Extract the [X, Y] coordinate from the center of the cell holding the provided text.  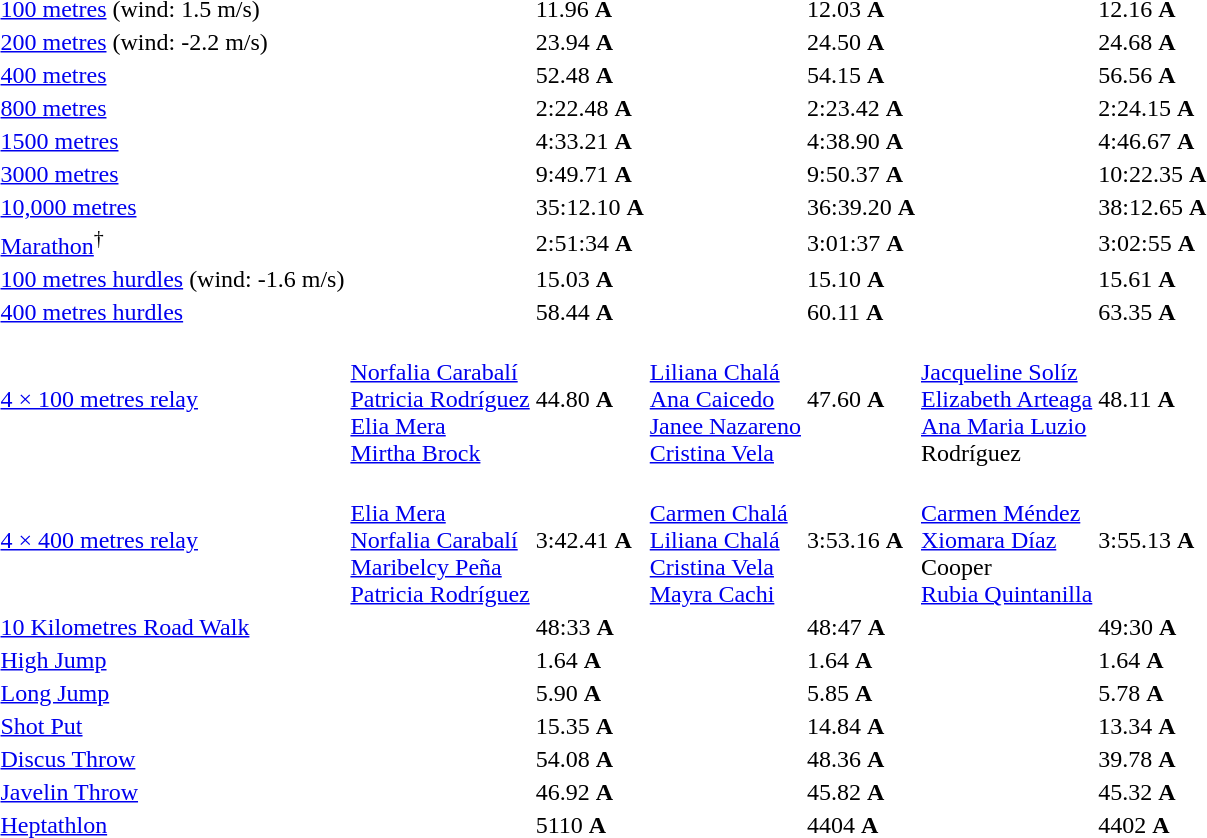
Carmen ChaláLiliana ChaláCristina VelaMayra Cachi [725, 540]
45.82 A [860, 792]
4:33.21 A [590, 141]
3:42.41 A [590, 540]
4:38.90 A [860, 141]
48.36 A [860, 759]
Liliana ChaláAna CaicedoJanee NazarenoCristina Vela [725, 399]
48:47 A [860, 627]
15.35 A [590, 726]
48:33 A [590, 627]
14.84 A [860, 726]
Jacqueline SolízElizabeth ArteagaAna Maria LuzioRodríguez [1007, 399]
Carmen MéndezXiomara DíazCooperRubia Quintanilla [1007, 540]
9:49.71 A [590, 174]
2:22.48 A [590, 108]
3:53.16 A [860, 540]
36:39.20 A [860, 207]
2:51:34 A [590, 243]
58.44 A [590, 312]
35:12.10 A [590, 207]
47.60 A [860, 399]
5.90 A [590, 693]
15.10 A [860, 279]
Norfalia CarabalíPatricia RodríguezElia MeraMirtha Brock [440, 399]
60.11 A [860, 312]
54.15 A [860, 75]
3:01:37 A [860, 243]
24.50 A [860, 42]
23.94 A [590, 42]
9:50.37 A [860, 174]
52.48 A [590, 75]
15.03 A [590, 279]
44.80 A [590, 399]
46.92 A [590, 792]
54.08 A [590, 759]
2:23.42 A [860, 108]
Elia MeraNorfalia CarabalíMaribelcy PeñaPatricia Rodríguez [440, 540]
5.85 A [860, 693]
